Return [x, y] of the center of cell containing provided text 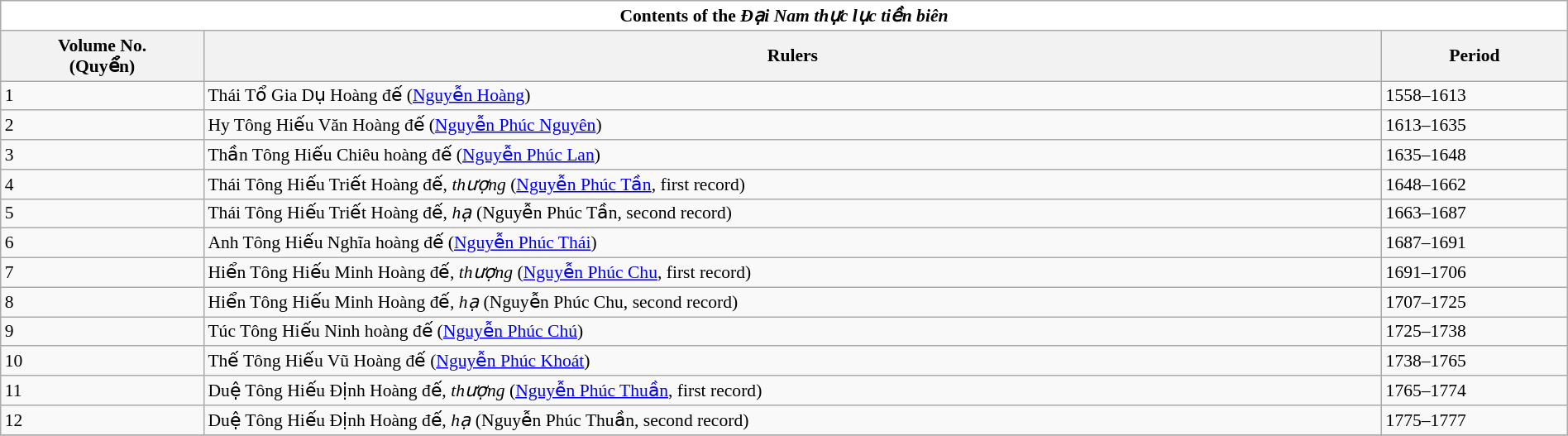
Volume No.(Quyển) [103, 55]
8 [103, 302]
11 [103, 390]
1707–1725 [1475, 302]
7 [103, 272]
Thái Tổ Gia Dụ Hoàng đế (Nguyễn Hoàng) [792, 96]
Thái Tông Hiếu Triết Hoàng đế, hạ (Nguyễn Phúc Tần, second record) [792, 213]
Hiển Tông Hiếu Minh Hoàng đế, thượng (Nguyễn Phúc Chu, first record) [792, 272]
Thái Tông Hiếu Triết Hoàng đế, thượng (Nguyễn Phúc Tần, first record) [792, 184]
9 [103, 331]
Rulers [792, 55]
1765–1774 [1475, 390]
1648–1662 [1475, 184]
1558–1613 [1475, 96]
1687–1691 [1475, 243]
Duệ Tông Hiếu Định Hoàng đế, hạ (Nguyễn Phúc Thuần, second record) [792, 419]
3 [103, 155]
Thế Tông Hiếu Vũ Hoàng đế (Nguyễn Phúc Khoát) [792, 361]
6 [103, 243]
Duệ Tông Hiếu Định Hoàng đế, thượng (Nguyễn Phúc Thuần, first record) [792, 390]
1775–1777 [1475, 419]
Anh Tông Hiếu Nghĩa hoàng đế (Nguyễn Phúc Thái) [792, 243]
1691–1706 [1475, 272]
1663–1687 [1475, 213]
Thần Tông Hiếu Chiêu hoàng đế (Nguyễn Phúc Lan) [792, 155]
Hy Tông Hiếu Văn Hoàng đế (Nguyễn Phúc Nguyên) [792, 125]
1738–1765 [1475, 361]
Period [1475, 55]
12 [103, 419]
5 [103, 213]
4 [103, 184]
1725–1738 [1475, 331]
Hiển Tông Hiếu Minh Hoàng đế, hạ (Nguyễn Phúc Chu, second record) [792, 302]
1 [103, 96]
1613–1635 [1475, 125]
10 [103, 361]
Túc Tông Hiếu Ninh hoàng đế (Nguyễn Phúc Chú) [792, 331]
Contents of the Đại Nam thực lục tiền biên [784, 16]
2 [103, 125]
1635–1648 [1475, 155]
